Capture the cell that displays the provided text and extract its (x, y) central coordinate. 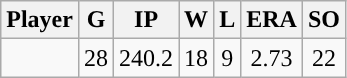
18 (196, 58)
28 (96, 58)
ERA (272, 20)
22 (324, 58)
SO (324, 20)
2.73 (272, 58)
L (228, 20)
240.2 (146, 58)
Player (40, 20)
G (96, 20)
W (196, 20)
9 (228, 58)
IP (146, 20)
